Return [x, y] of the center of cell containing provided text 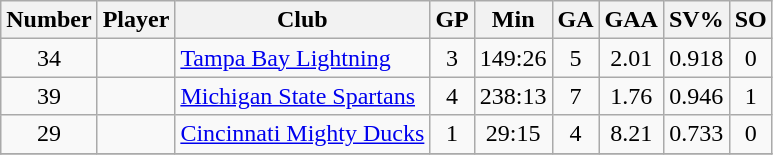
GP [452, 20]
Cincinnati Mighty Ducks [302, 134]
Michigan State Spartans [302, 96]
0.946 [696, 96]
Number [49, 20]
Tampa Bay Lightning [302, 58]
SV% [696, 20]
GA [576, 20]
2.01 [631, 58]
149:26 [513, 58]
238:13 [513, 96]
3 [452, 58]
0.733 [696, 134]
7 [576, 96]
Min [513, 20]
29:15 [513, 134]
Club [302, 20]
GAA [631, 20]
1.76 [631, 96]
5 [576, 58]
34 [49, 58]
0.918 [696, 58]
39 [49, 96]
SO [750, 20]
8.21 [631, 134]
Player [136, 20]
29 [49, 134]
